Find where the given text appears and provide that cell's center as [X, Y] coordinate. 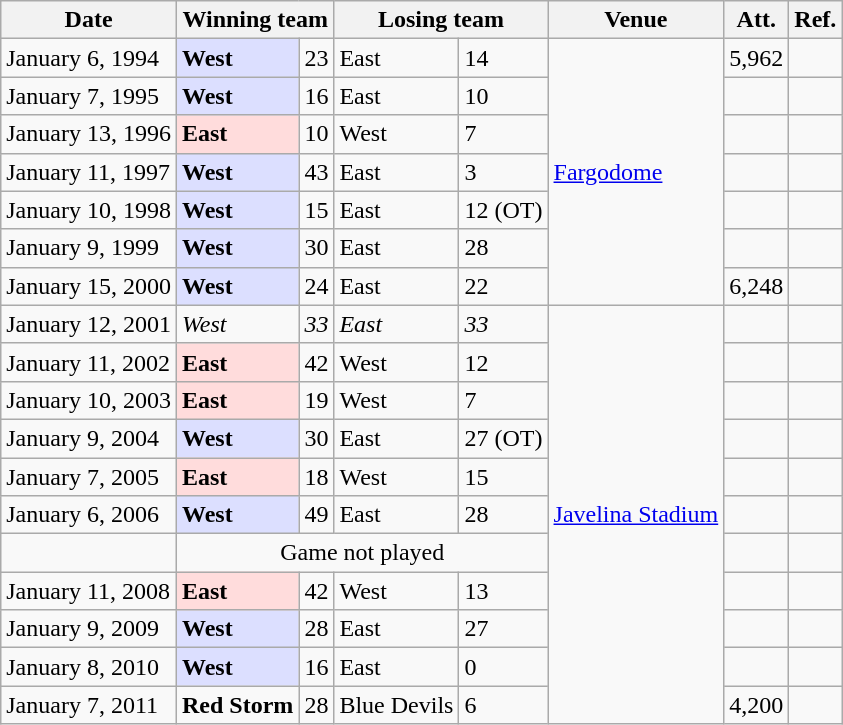
January 10, 1998 [89, 210]
Att. [756, 20]
January 12, 2001 [89, 324]
Javelina Stadium [636, 514]
January 8, 2010 [89, 667]
January 7, 1995 [89, 96]
5,962 [756, 58]
12 (OT) [504, 210]
January 15, 2000 [89, 286]
January 9, 1999 [89, 248]
January 6, 2006 [89, 515]
18 [316, 477]
13 [504, 591]
6,248 [756, 286]
January 9, 2004 [89, 438]
Blue Devils [396, 705]
January 11, 2008 [89, 591]
49 [316, 515]
27 [504, 629]
Venue [636, 20]
6 [504, 705]
Losing team [441, 20]
Game not played [362, 553]
22 [504, 286]
January 10, 2003 [89, 400]
January 7, 2005 [89, 477]
Red Storm [237, 705]
27 (OT) [504, 438]
4,200 [756, 705]
24 [316, 286]
January 7, 2011 [89, 705]
Fargodome [636, 172]
23 [316, 58]
Winning team [254, 20]
Date [89, 20]
0 [504, 667]
January 11, 1997 [89, 172]
43 [316, 172]
January 11, 2002 [89, 362]
12 [504, 362]
3 [504, 172]
January 13, 1996 [89, 134]
January 6, 1994 [89, 58]
19 [316, 400]
14 [504, 58]
January 9, 2009 [89, 629]
Ref. [816, 20]
